Return [x, y] of the center of cell containing provided text 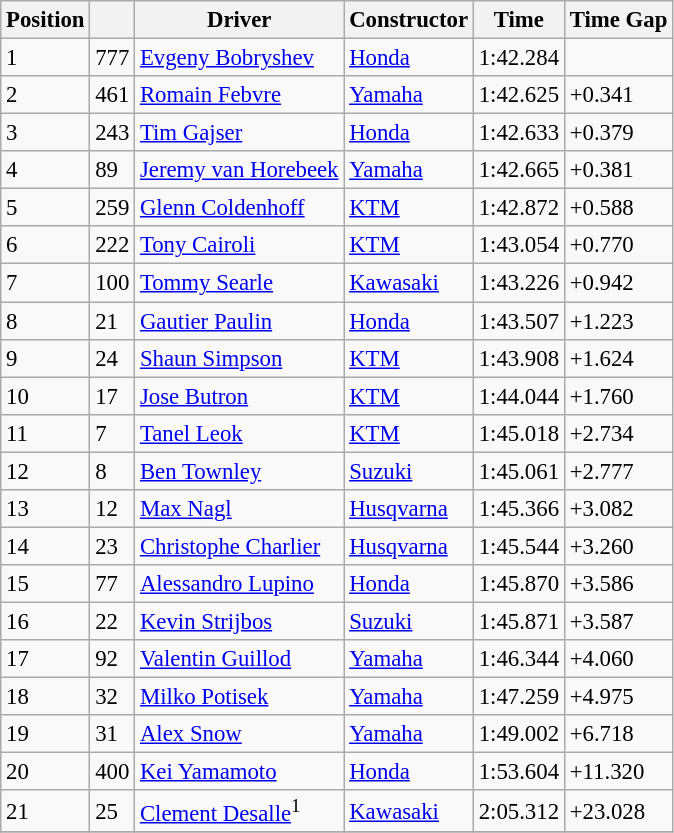
Jose Butron [240, 396]
1:43.054 [518, 245]
10 [46, 396]
20 [46, 772]
1:45.018 [518, 433]
1:42.625 [518, 95]
+0.942 [618, 283]
Alex Snow [240, 734]
1 [46, 58]
+3.260 [618, 546]
Time Gap [618, 20]
Gautier Paulin [240, 321]
Constructor [409, 20]
Tony Cairoli [240, 245]
Valentin Guillod [240, 659]
+0.379 [618, 133]
Christophe Charlier [240, 546]
1:43.908 [518, 358]
5 [46, 208]
1:45.870 [518, 584]
1:45.871 [518, 621]
+2.777 [618, 471]
1:49.002 [518, 734]
Driver [240, 20]
19 [46, 734]
243 [112, 133]
Glenn Coldenhoff [240, 208]
+1.223 [618, 321]
92 [112, 659]
2 [46, 95]
1:45.544 [518, 546]
1:42.872 [518, 208]
25 [112, 811]
Jeremy van Horebeek [240, 170]
13 [46, 509]
1:43.507 [518, 321]
77 [112, 584]
1:45.061 [518, 471]
11 [46, 433]
461 [112, 95]
1:44.044 [518, 396]
Kevin Strijbos [240, 621]
2:05.312 [518, 811]
1:45.366 [518, 509]
+23.028 [618, 811]
Evgeny Bobryshev [240, 58]
Tanel Leok [240, 433]
+1.624 [618, 358]
+4.060 [618, 659]
+3.082 [618, 509]
1:43.226 [518, 283]
22 [112, 621]
Max Nagl [240, 509]
32 [112, 697]
1:53.604 [518, 772]
16 [46, 621]
1:46.344 [518, 659]
3 [46, 133]
+0.770 [618, 245]
Position [46, 20]
+1.760 [618, 396]
Shaun Simpson [240, 358]
18 [46, 697]
23 [112, 546]
24 [112, 358]
100 [112, 283]
9 [46, 358]
222 [112, 245]
+11.320 [618, 772]
4 [46, 170]
Clement Desalle1 [240, 811]
Tommy Searle [240, 283]
259 [112, 208]
+0.341 [618, 95]
31 [112, 734]
Romain Febvre [240, 95]
400 [112, 772]
14 [46, 546]
Milko Potisek [240, 697]
Alessandro Lupino [240, 584]
+3.586 [618, 584]
6 [46, 245]
+4.975 [618, 697]
1:42.284 [518, 58]
+3.587 [618, 621]
1:47.259 [518, 697]
15 [46, 584]
+0.588 [618, 208]
89 [112, 170]
1:42.633 [518, 133]
Ben Townley [240, 471]
Tim Gajser [240, 133]
+6.718 [618, 734]
Time [518, 20]
777 [112, 58]
+2.734 [618, 433]
1:42.665 [518, 170]
+0.381 [618, 170]
Kei Yamamoto [240, 772]
